Return the [X, Y] coordinate for the center point of the cell that contains the specified text.  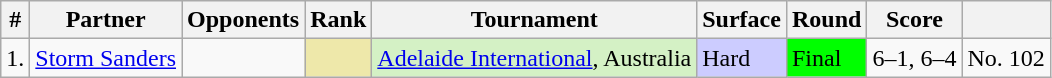
Score [914, 20]
No. 102 [1006, 58]
6–1, 6–4 [914, 58]
Surface [742, 20]
Hard [742, 58]
# [16, 20]
Tournament [534, 20]
Adelaide International, Australia [534, 58]
Rank [338, 20]
Partner [106, 20]
Final [826, 58]
1. [16, 58]
Opponents [244, 20]
Storm Sanders [106, 58]
Round [826, 20]
